Detect which cell encompasses the target text, then output its [X, Y] center coordinate. 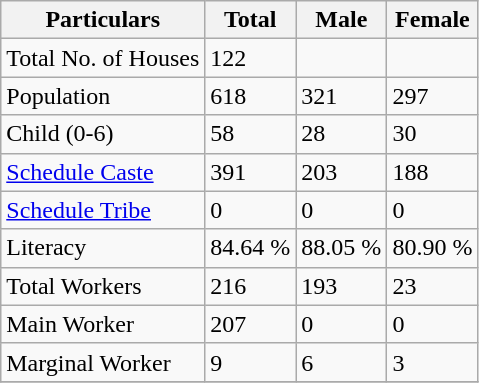
618 [250, 96]
216 [250, 286]
80.90 % [432, 248]
9 [250, 362]
6 [342, 362]
Literacy [103, 248]
Schedule Caste [103, 172]
207 [250, 324]
122 [250, 58]
Total No. of Houses [103, 58]
203 [342, 172]
391 [250, 172]
Particulars [103, 20]
Female [432, 20]
30 [432, 134]
88.05 % [342, 248]
23 [432, 286]
297 [432, 96]
Male [342, 20]
28 [342, 134]
Total Workers [103, 286]
321 [342, 96]
193 [342, 286]
84.64 % [250, 248]
Schedule Tribe [103, 210]
3 [432, 362]
Marginal Worker [103, 362]
188 [432, 172]
Main Worker [103, 324]
Population [103, 96]
Child (0-6) [103, 134]
Total [250, 20]
58 [250, 134]
